Return [X, Y] of the center of cell containing provided text 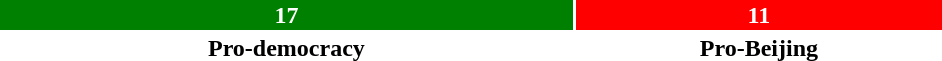
11 [759, 15]
17 [286, 15]
